Return (X, Y) of the center of cell containing provided text 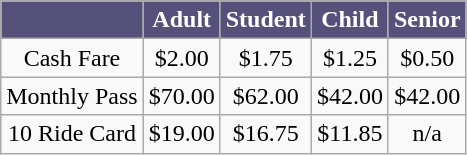
$16.75 (266, 134)
$2.00 (182, 58)
Senior (427, 20)
Adult (182, 20)
Child (350, 20)
$70.00 (182, 96)
n/a (427, 134)
$62.00 (266, 96)
10 Ride Card (72, 134)
Monthly Pass (72, 96)
$1.25 (350, 58)
Student (266, 20)
Cash Fare (72, 58)
$19.00 (182, 134)
$1.75 (266, 58)
$0.50 (427, 58)
$11.85 (350, 134)
